Return the (X, Y) coordinate for the center point of the cell that contains the specified text.  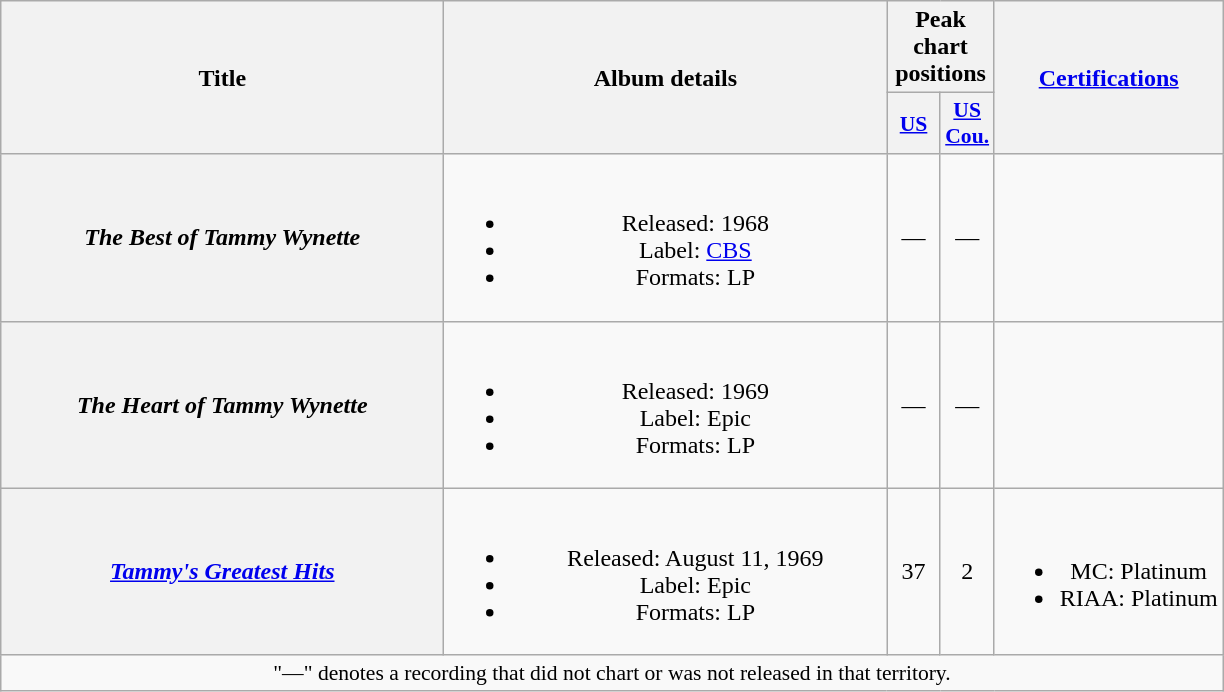
USCou. (967, 124)
Certifications (1108, 78)
Album details (666, 78)
MC: PlatinumRIAA: Platinum (1108, 572)
The Best of Tammy Wynette (222, 238)
US (914, 124)
2 (967, 572)
"—" denotes a recording that did not chart or was not released in that territory. (612, 673)
Tammy's Greatest Hits (222, 572)
Title (222, 78)
Released: 1969Label: EpicFormats: LP (666, 404)
Released: 1968Label: CBSFormats: LP (666, 238)
Released: August 11, 1969Label: EpicFormats: LP (666, 572)
Peak chartpositions (940, 47)
The Heart of Tammy Wynette (222, 404)
37 (914, 572)
